Output the (x, y) coordinate of the center of the cell containing the given text.  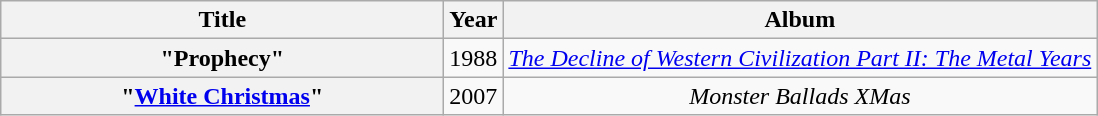
Year (474, 20)
1988 (474, 58)
The Decline of Western Civilization Part II: The Metal Years (800, 58)
Monster Ballads XMas (800, 96)
"Prophecy" (222, 58)
Title (222, 20)
"White Christmas" (222, 96)
Album (800, 20)
2007 (474, 96)
